Return the (X, Y) coordinate for the center point of the cell that contains the specified text.  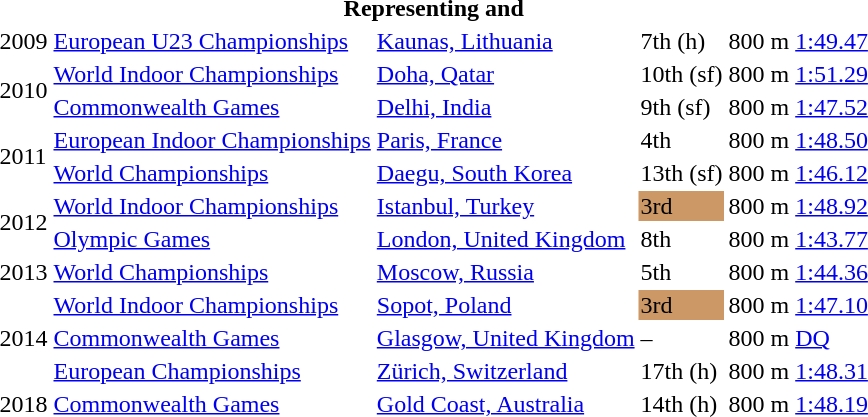
London, United Kingdom (506, 239)
9th (sf) (682, 107)
4th (682, 140)
Delhi, India (506, 107)
Glasgow, United Kingdom (506, 338)
10th (sf) (682, 74)
Doha, Qatar (506, 74)
Daegu, South Korea (506, 173)
7th (h) (682, 41)
Istanbul, Turkey (506, 206)
Paris, France (506, 140)
European Indoor Championships (212, 140)
5th (682, 272)
European U23 Championships (212, 41)
13th (sf) (682, 173)
Moscow, Russia (506, 272)
Olympic Games (212, 239)
Kaunas, Lithuania (506, 41)
8th (682, 239)
Sopot, Poland (506, 305)
European Championships (212, 371)
– (682, 338)
17th (h) (682, 371)
Zürich, Switzerland (506, 371)
